Return (X, Y) of the center of cell containing provided text 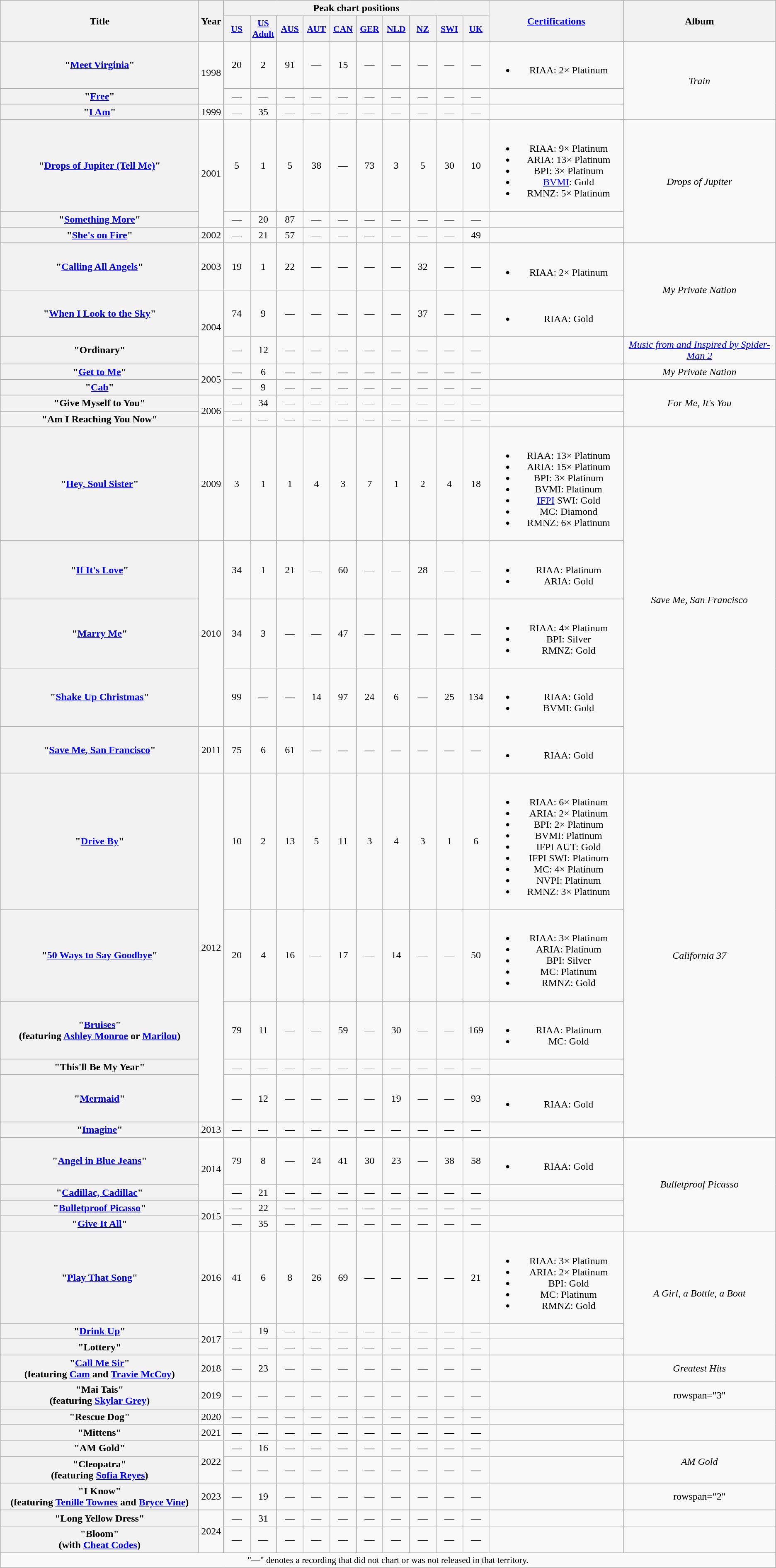
"Marry Me" (99, 633)
134 (476, 697)
Bulletproof Picasso (699, 1185)
"Bloom"(with Cheat Codes) (99, 1539)
California 37 (699, 955)
"Calling All Angels" (99, 266)
2024 (211, 1531)
"Am I Reaching You Now" (99, 419)
74 (237, 313)
UK (476, 29)
37 (423, 313)
87 (290, 219)
RIAA: 9× PlatinumARIA: 13× PlatinumBPI: 3× PlatinumBVMI: GoldRMNZ: 5× Platinum (556, 166)
AUS (290, 29)
"Drink Up" (99, 1331)
2019 (211, 1395)
Greatest Hits (699, 1369)
"Save Me, San Francisco" (99, 749)
"Cleopatra"(featuring Sofia Reyes) (99, 1470)
"Long Yellow Dress" (99, 1518)
"Angel in Blue Jeans" (99, 1161)
2002 (211, 235)
"Cab" (99, 388)
97 (343, 697)
18 (476, 484)
2022 (211, 1461)
"When I Look to the Sky" (99, 313)
RIAA: 13× PlatinumARIA: 15× PlatinumBPI: 3× PlatinumBVMI: PlatinumIFPI SWI: GoldMC: DiamondRMNZ: 6× Platinum (556, 484)
Save Me, San Francisco (699, 600)
US (237, 29)
NLD (396, 29)
93 (476, 1098)
"This'll Be My Year" (99, 1067)
Album (699, 21)
32 (423, 266)
AUT (316, 29)
2014 (211, 1169)
"Shake Up Christmas" (99, 697)
"Hey, Soul Sister" (99, 484)
2015 (211, 1216)
"I Know"(featuring Tenille Townes and Bryce Vine) (99, 1496)
Music from and Inspired by Spider-Man 2 (699, 350)
2021 (211, 1432)
Certifications (556, 21)
"Bulletproof Picasso" (99, 1208)
"Imagine" (99, 1129)
2017 (211, 1339)
Year (211, 21)
"50 Ways to Say Goodbye" (99, 955)
USAdult (263, 29)
RIAA: 3× PlatinumARIA: 2× PlatinumBPI: GoldMC: PlatinumRMNZ: Gold (556, 1277)
A Girl, a Bottle, a Boat (699, 1293)
2006 (211, 411)
1999 (211, 112)
2010 (211, 633)
2001 (211, 173)
RIAA: PlatinumMC: Gold (556, 1030)
"Play That Song" (99, 1277)
Train (699, 80)
"AM Gold" (99, 1448)
"Mittens" (99, 1432)
2011 (211, 749)
RIAA: 3× PlatinumARIA: PlatinumBPI: SilverMC: PlatinumRMNZ: Gold (556, 955)
"Give Myself to You" (99, 403)
"Mermaid" (99, 1098)
2020 (211, 1417)
RIAA: PlatinumARIA: Gold (556, 570)
17 (343, 955)
"Lottery" (99, 1347)
"Get to Me" (99, 372)
2013 (211, 1129)
25 (449, 697)
2009 (211, 484)
RIAA: 4× PlatinumBPI: SilverRMNZ: Gold (556, 633)
"Something More" (99, 219)
AM Gold (699, 1461)
91 (290, 65)
SWI (449, 29)
2003 (211, 266)
59 (343, 1030)
CAN (343, 29)
"Ordinary" (99, 350)
28 (423, 570)
Peak chart positions (356, 8)
58 (476, 1161)
26 (316, 1277)
"If It's Love" (99, 570)
60 (343, 570)
"She's on Fire" (99, 235)
75 (237, 749)
"Rescue Dog" (99, 1417)
"Drops of Jupiter (Tell Me)" (99, 166)
"Call Me Sir"(featuring Cam and Travie McCoy) (99, 1369)
13 (290, 841)
rowspan="2" (699, 1496)
"Drive By" (99, 841)
61 (290, 749)
RIAA: 6× PlatinumARIA: 2× PlatinumBPI: 2× PlatinumBVMI: PlatinumIFPI AUT: GoldIFPI SWI: PlatinumMC: 4× PlatinumNVPI: PlatinumRMNZ: 3× Platinum (556, 841)
169 (476, 1030)
69 (343, 1277)
2023 (211, 1496)
2016 (211, 1277)
For Me, It's You (699, 403)
NZ (423, 29)
"I Am" (99, 112)
2012 (211, 948)
"Bruises"(featuring Ashley Monroe or Marilou) (99, 1030)
"Cadillac, Cadillac" (99, 1192)
73 (370, 166)
"Mai Tais"(featuring Skylar Grey) (99, 1395)
15 (343, 65)
GER (370, 29)
"Meet Virginia" (99, 65)
49 (476, 235)
"Give It All" (99, 1224)
2004 (211, 327)
31 (263, 1518)
1998 (211, 73)
50 (476, 955)
rowspan="3" (699, 1395)
47 (343, 633)
Title (99, 21)
RIAA: GoldBVMI: Gold (556, 697)
Drops of Jupiter (699, 182)
"Free" (99, 96)
7 (370, 484)
57 (290, 235)
2005 (211, 380)
2018 (211, 1369)
"—" denotes a recording that did not chart or was not released in that territory. (388, 1560)
99 (237, 697)
